Locate the cell with the specified text and output its (x, y) center coordinate. 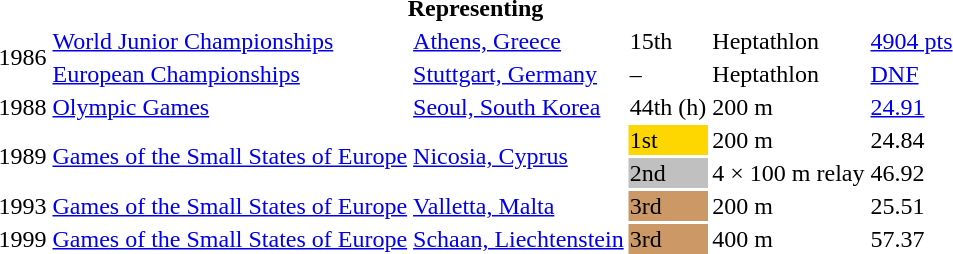
World Junior Championships (230, 41)
Valletta, Malta (519, 206)
4 × 100 m relay (788, 173)
44th (h) (668, 107)
Schaan, Liechtenstein (519, 239)
– (668, 74)
400 m (788, 239)
Stuttgart, Germany (519, 74)
Seoul, South Korea (519, 107)
2nd (668, 173)
1st (668, 140)
Olympic Games (230, 107)
European Championships (230, 74)
Athens, Greece (519, 41)
15th (668, 41)
Nicosia, Cyprus (519, 156)
